Detect which cell encompasses the target text, then output its (x, y) center coordinate. 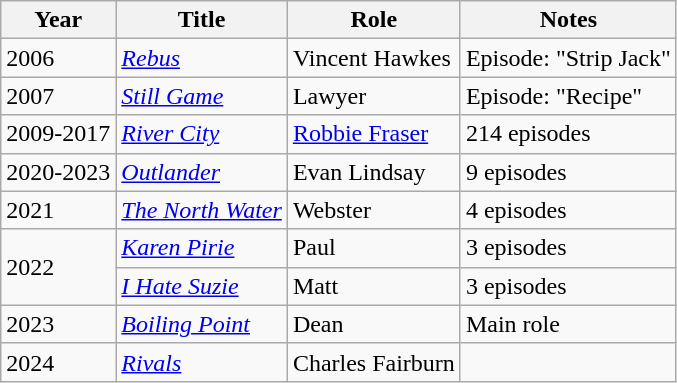
2021 (58, 210)
4 episodes (568, 210)
Episode: "Recipe" (568, 96)
Dean (374, 324)
Boiling Point (202, 324)
Notes (568, 20)
Rivals (202, 362)
River City (202, 134)
Vincent Hawkes (374, 58)
Episode: "Strip Jack" (568, 58)
Outlander (202, 172)
2009-2017 (58, 134)
2022 (58, 267)
2006 (58, 58)
Charles Fairburn (374, 362)
Karen Pirie (202, 248)
214 episodes (568, 134)
Still Game (202, 96)
Matt (374, 286)
I Hate Suzie (202, 286)
Robbie Fraser (374, 134)
Role (374, 20)
2024 (58, 362)
Evan Lindsay (374, 172)
Paul (374, 248)
Rebus (202, 58)
Lawyer (374, 96)
Title (202, 20)
2023 (58, 324)
Main role (568, 324)
2007 (58, 96)
Year (58, 20)
Webster (374, 210)
9 episodes (568, 172)
2020-2023 (58, 172)
The North Water (202, 210)
